Provide the (x, y) coordinate of the cell's center where the given text is located.  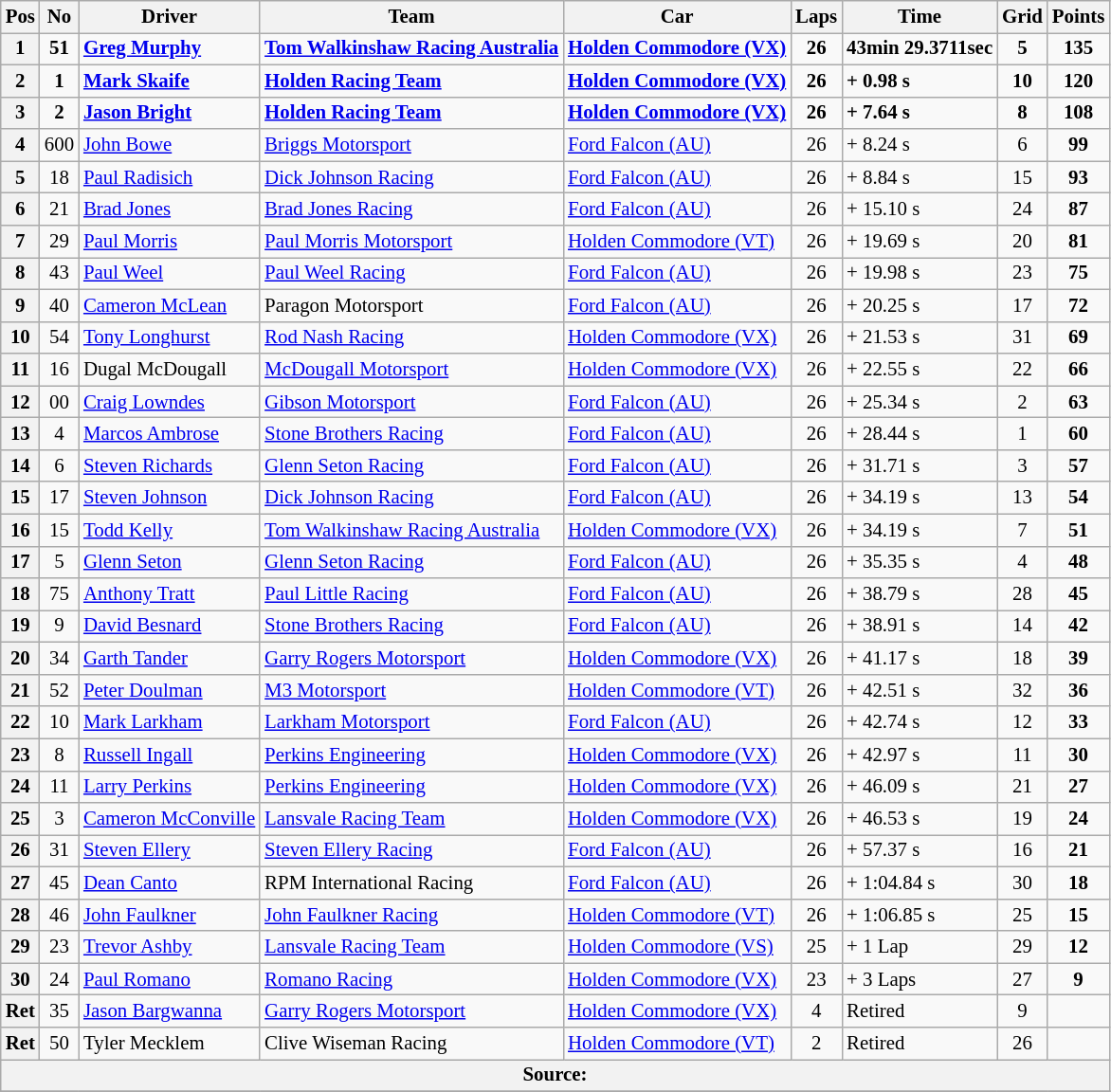
Jason Bright (169, 113)
Greg Murphy (169, 48)
Paul Romano (169, 979)
Peter Doulman (169, 690)
Steven Ellery (169, 851)
Holden Commodore (VS) (677, 947)
+ 1 Lap (920, 947)
Paul Morris (169, 242)
43min 29.3711sec (920, 48)
Driver (169, 17)
+ 19.69 s (920, 242)
John Bowe (169, 145)
Points (1079, 17)
+ 19.98 s (920, 273)
72 (1079, 305)
Mark Larkham (169, 722)
Car (677, 17)
93 (1079, 177)
35 (59, 1011)
+ 7.64 s (920, 113)
+ 8.24 s (920, 145)
+ 46.09 s (920, 787)
+ 22.55 s (920, 370)
50 (59, 1044)
Cameron McConville (169, 819)
Rod Nash Racing (411, 337)
Jason Bargwanna (169, 1011)
33 (1079, 722)
Trevor Ashby (169, 947)
David Besnard (169, 627)
135 (1079, 48)
Brad Jones (169, 209)
Brad Jones Racing (411, 209)
+ 38.79 s (920, 594)
No (59, 17)
Steven Richards (169, 465)
99 (1079, 145)
+ 0.98 s (920, 81)
108 (1079, 113)
+ 46.53 s (920, 819)
Paul Radisich (169, 177)
60 (1079, 434)
52 (59, 690)
36 (1079, 690)
+ 15.10 s (920, 209)
00 (59, 402)
Garth Tander (169, 659)
Gibson Motorsport (411, 402)
43 (59, 273)
Laps (816, 17)
Briggs Motorsport (411, 145)
M3 Motorsport (411, 690)
Anthony Tratt (169, 594)
Larry Perkins (169, 787)
32 (1022, 690)
+ 1:04.84 s (920, 883)
Craig Lowndes (169, 402)
+ 1:06.85 s (920, 915)
+ 28.44 s (920, 434)
87 (1079, 209)
+ 38.91 s (920, 627)
+ 8.84 s (920, 177)
+ 25.34 s (920, 402)
John Faulkner (169, 915)
120 (1079, 81)
Dugal McDougall (169, 370)
+ 20.25 s (920, 305)
Russell Ingall (169, 755)
+ 3 Laps (920, 979)
Larkham Motorsport (411, 722)
+ 31.71 s (920, 465)
Steven Ellery Racing (411, 851)
600 (59, 145)
Pos (21, 17)
Todd Kelly (169, 530)
48 (1079, 562)
Paul Little Racing (411, 594)
Grid (1022, 17)
66 (1079, 370)
+ 57.37 s (920, 851)
+ 42.51 s (920, 690)
John Faulkner Racing (411, 915)
42 (1079, 627)
Paragon Motorsport (411, 305)
40 (59, 305)
Clive Wiseman Racing (411, 1044)
81 (1079, 242)
+ 21.53 s (920, 337)
57 (1079, 465)
Source: (555, 1076)
RPM International Racing (411, 883)
Marcos Ambrose (169, 434)
Glenn Seton (169, 562)
+ 42.97 s (920, 755)
Time (920, 17)
Steven Johnson (169, 498)
Cameron McLean (169, 305)
39 (1079, 659)
+ 35.35 s (920, 562)
Romano Racing (411, 979)
Team (411, 17)
Dean Canto (169, 883)
Paul Weel Racing (411, 273)
46 (59, 915)
Paul Morris Motorsport (411, 242)
34 (59, 659)
+ 42.74 s (920, 722)
63 (1079, 402)
Paul Weel (169, 273)
69 (1079, 337)
Tyler Mecklem (169, 1044)
McDougall Motorsport (411, 370)
+ 41.17 s (920, 659)
Mark Skaife (169, 81)
Tony Longhurst (169, 337)
